For the text-containing cell, return its midpoint in [X, Y] coordinate format. 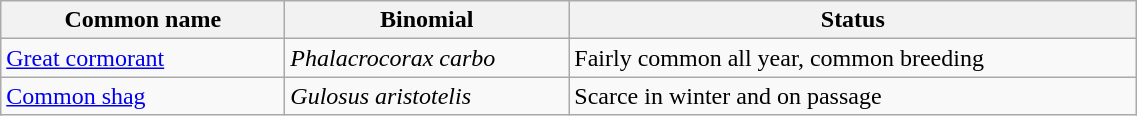
Gulosus aristotelis [427, 96]
Status [853, 20]
Phalacrocorax carbo [427, 58]
Scarce in winter and on passage [853, 96]
Common shag [143, 96]
Great cormorant [143, 58]
Fairly common all year, common breeding [853, 58]
Common name [143, 20]
Binomial [427, 20]
